Search for the cell housing the specified text and yield its [X, Y] center coordinate. 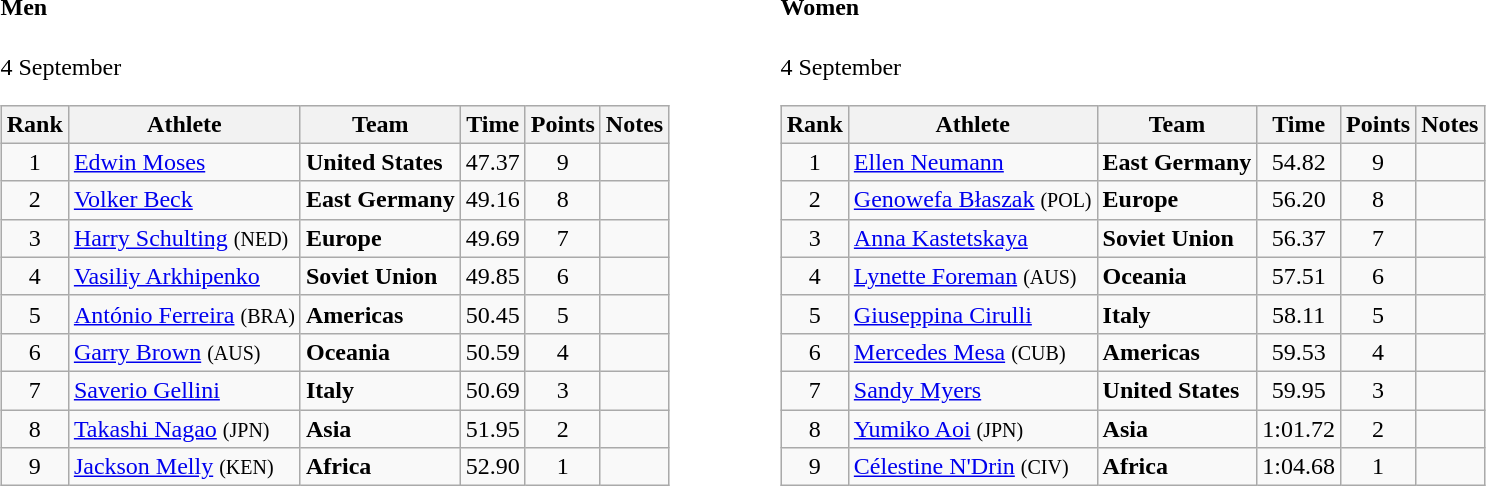
50.69 [492, 390]
Yumiko Aoi (JPN) [972, 429]
59.95 [1299, 390]
Takashi Nagao (JPN) [184, 429]
Edwin Moses [184, 162]
54.82 [1299, 162]
59.53 [1299, 352]
Lynette Foreman (AUS) [972, 276]
56.37 [1299, 238]
56.20 [1299, 200]
Jackson Melly (KEN) [184, 467]
1:01.72 [1299, 429]
Saverio Gellini [184, 390]
Mercedes Mesa (CUB) [972, 352]
Genowefa Błaszak (POL) [972, 200]
49.69 [492, 238]
António Ferreira (BRA) [184, 314]
47.37 [492, 162]
Anna Kastetskaya [972, 238]
Volker Beck [184, 200]
Harry Schulting (NED) [184, 238]
50.45 [492, 314]
58.11 [1299, 314]
52.90 [492, 467]
50.59 [492, 352]
49.16 [492, 200]
Giuseppina Cirulli [972, 314]
51.95 [492, 429]
Vasiliy Arkhipenko [184, 276]
49.85 [492, 276]
Ellen Neumann [972, 162]
Sandy Myers [972, 390]
Célestine N'Drin (CIV) [972, 467]
57.51 [1299, 276]
Garry Brown (AUS) [184, 352]
1:04.68 [1299, 467]
